Output the [X, Y] coordinate of the center of the cell containing the given text.  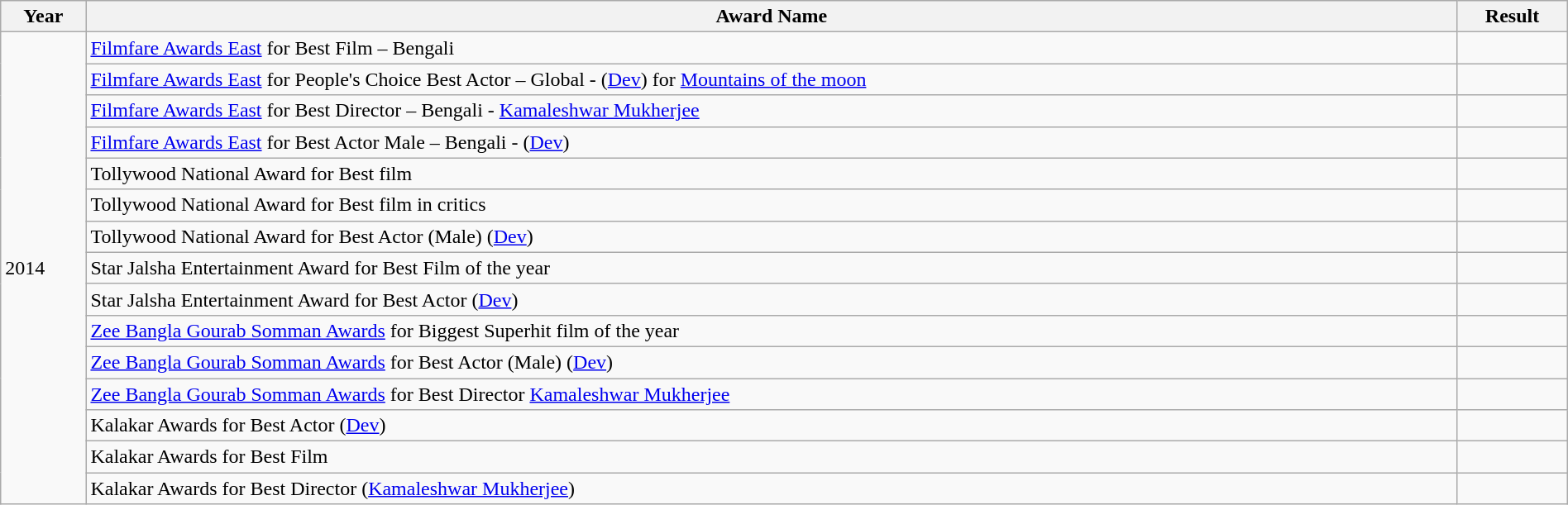
Filmfare Awards East for Best Film – Bengali [772, 48]
Star Jalsha Entertainment Award for Best Actor (Dev) [772, 299]
Kalakar Awards for Best Director (Kamaleshwar Mukherjee) [772, 488]
Filmfare Awards East for People's Choice Best Actor – Global - (Dev) for Mountains of the moon [772, 79]
Award Name [772, 17]
Zee Bangla Gourab Somman Awards for Best Director Kamaleshwar Mukherjee [772, 394]
Kalakar Awards for Best Actor (Dev) [772, 426]
Filmfare Awards East for Best Director – Bengali - Kamaleshwar Mukherjee [772, 111]
Zee Bangla Gourab Somman Awards for Best Actor (Male) (Dev) [772, 362]
Result [1513, 17]
Filmfare Awards East for Best Actor Male – Bengali - (Dev) [772, 142]
Year [43, 17]
Tollywood National Award for Best film [772, 174]
Kalakar Awards for Best Film [772, 457]
Tollywood National Award for Best film in critics [772, 205]
Zee Bangla Gourab Somman Awards for Biggest Superhit film of the year [772, 331]
Tollywood National Award for Best Actor (Male) (Dev) [772, 236]
Star Jalsha Entertainment Award for Best Film of the year [772, 268]
2014 [43, 268]
